Return the (x, y) coordinate for the center point of the cell that contains the specified text.  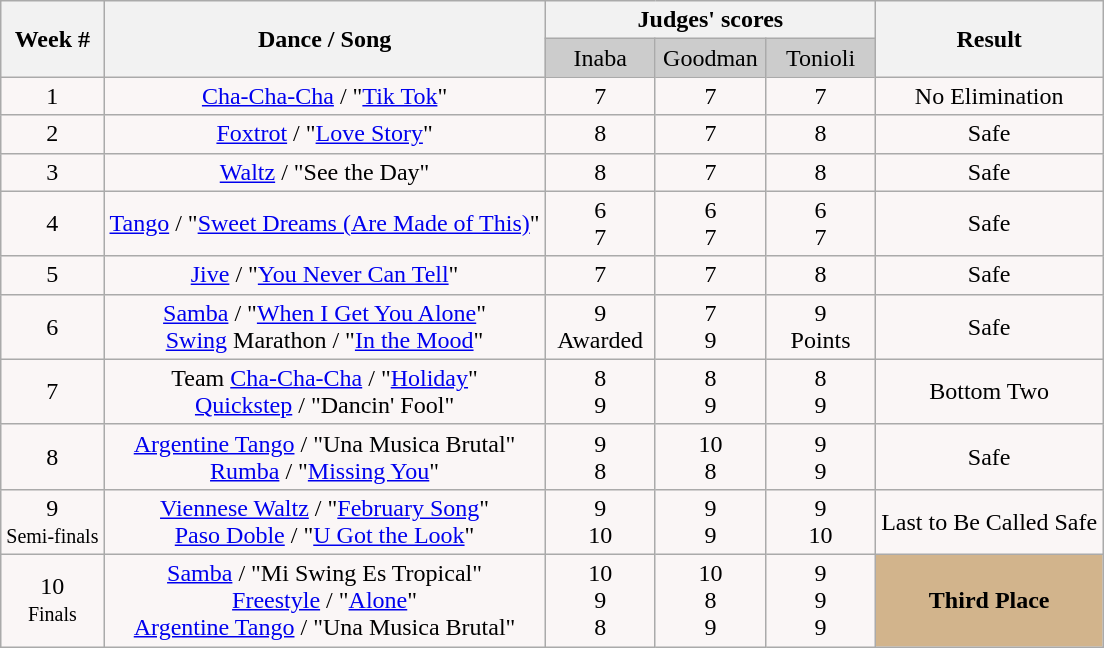
108 (710, 456)
6 (52, 326)
1 (52, 96)
Result (990, 39)
Goodman (710, 58)
Samba / "When I Get You Alone"Swing Marathon / "In the Mood" (324, 326)
5 (52, 275)
9 9 (820, 456)
Dance / Song (324, 39)
Argentine Tango / "Una Musica Brutal"Rumba / "Missing You" (324, 456)
99 (710, 522)
Jive / "You Never Can Tell" (324, 275)
10Finals (52, 600)
No Elimination (990, 96)
Waltz / "See the Day" (324, 172)
Cha-Cha-Cha / "Tik Tok" (324, 96)
Inaba (600, 58)
Team Cha-Cha-Cha / "Holiday"Quickstep / "Dancin' Fool" (324, 392)
Samba / "Mi Swing Es Tropical"Freestyle / "Alone"Argentine Tango / "Una Musica Brutal" (324, 600)
9 8 (600, 456)
Tonioli (820, 58)
9Points (820, 326)
Judges' scores (710, 20)
1089 (710, 600)
Tango / "Sweet Dreams (Are Made of This)" (324, 224)
Bottom Two (990, 392)
2 (52, 134)
Viennese Waltz / "February Song"Paso Doble / "U Got the Look" (324, 522)
3 (52, 172)
9Semi-finals (52, 522)
9Awarded (600, 326)
Third Place (990, 600)
Week # (52, 39)
79 (710, 326)
4 (52, 224)
Last to Be Called Safe (990, 522)
9 99 (820, 600)
1098 (600, 600)
Foxtrot / "Love Story" (324, 134)
